For the text-containing cell, return its midpoint in [X, Y] coordinate format. 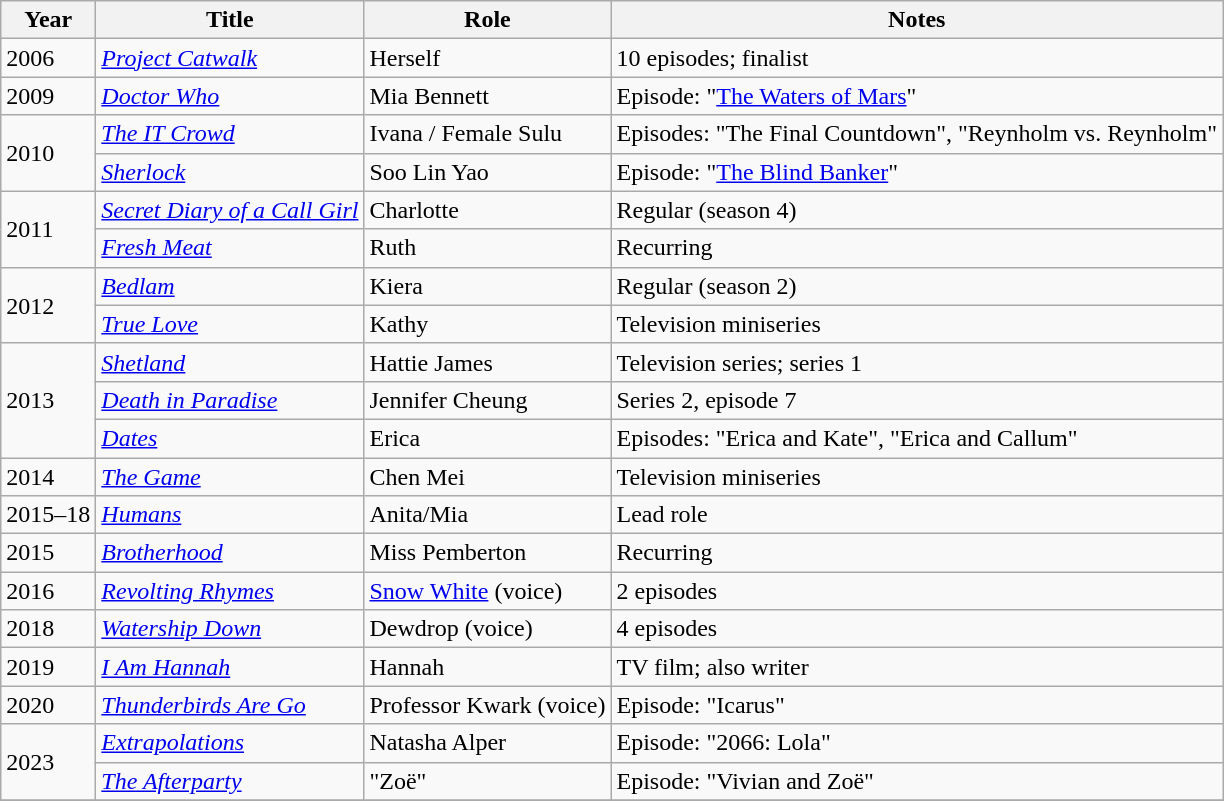
Title [230, 20]
Episodes: "Erica and Kate", "Erica and Callum" [917, 438]
Miss Pemberton [488, 553]
Hannah [488, 667]
Regular (season 2) [917, 286]
The Game [230, 477]
10 episodes; finalist [917, 58]
Herself [488, 58]
2014 [48, 477]
Episode: "The Blind Banker" [917, 172]
"Zoë" [488, 781]
2015 [48, 553]
Year [48, 20]
Hattie James [488, 362]
Notes [917, 20]
Thunderbirds Are Go [230, 705]
2020 [48, 705]
Episode: "2066: Lola" [917, 743]
2010 [48, 153]
Death in Paradise [230, 400]
Television series; series 1 [917, 362]
Revolting Rhymes [230, 591]
Anita/Mia [488, 515]
Role [488, 20]
Series 2, episode 7 [917, 400]
Chen Mei [488, 477]
Lead role [917, 515]
Episode: "The Waters of Mars" [917, 96]
2012 [48, 305]
2015–18 [48, 515]
2018 [48, 629]
Humans [230, 515]
Kiera [488, 286]
Soo Lin Yao [488, 172]
Ivana / Female Sulu [488, 134]
Dates [230, 438]
Doctor Who [230, 96]
Episodes: "The Final Countdown", "Reynholm vs. Reynholm" [917, 134]
2023 [48, 762]
Dewdrop (voice) [488, 629]
Professor Kwark (voice) [488, 705]
Kathy [488, 324]
Sherlock [230, 172]
Shetland [230, 362]
Ruth [488, 248]
True Love [230, 324]
Secret Diary of a Call Girl [230, 210]
Brotherhood [230, 553]
Erica [488, 438]
2009 [48, 96]
Mia Bennett [488, 96]
Natasha Alper [488, 743]
Snow White (voice) [488, 591]
Project Catwalk [230, 58]
Extrapolations [230, 743]
Jennifer Cheung [488, 400]
Bedlam [230, 286]
2016 [48, 591]
2006 [48, 58]
Watership Down [230, 629]
4 episodes [917, 629]
Fresh Meat [230, 248]
I Am Hannah [230, 667]
Episode: "Icarus" [917, 705]
2 episodes [917, 591]
Charlotte [488, 210]
2019 [48, 667]
The IT Crowd [230, 134]
2011 [48, 229]
Episode: "Vivian and Zoë" [917, 781]
The Afterparty [230, 781]
TV film; also writer [917, 667]
Regular (season 4) [917, 210]
2013 [48, 400]
